Extract the [X, Y] coordinate from the center of the cell holding the provided text.  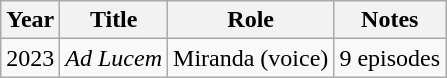
Miranda (voice) [251, 58]
9 episodes [390, 58]
Notes [390, 20]
Role [251, 20]
Title [114, 20]
Year [30, 20]
2023 [30, 58]
Ad Lucem [114, 58]
